Identify which cell holds the provided text, then report its (x, y) central coordinate. 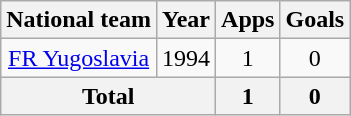
Goals (315, 20)
Apps (248, 20)
Year (186, 20)
1994 (186, 58)
Total (108, 96)
FR Yugoslavia (79, 58)
National team (79, 20)
